Identify which cell holds the provided text, then report its [X, Y] central coordinate. 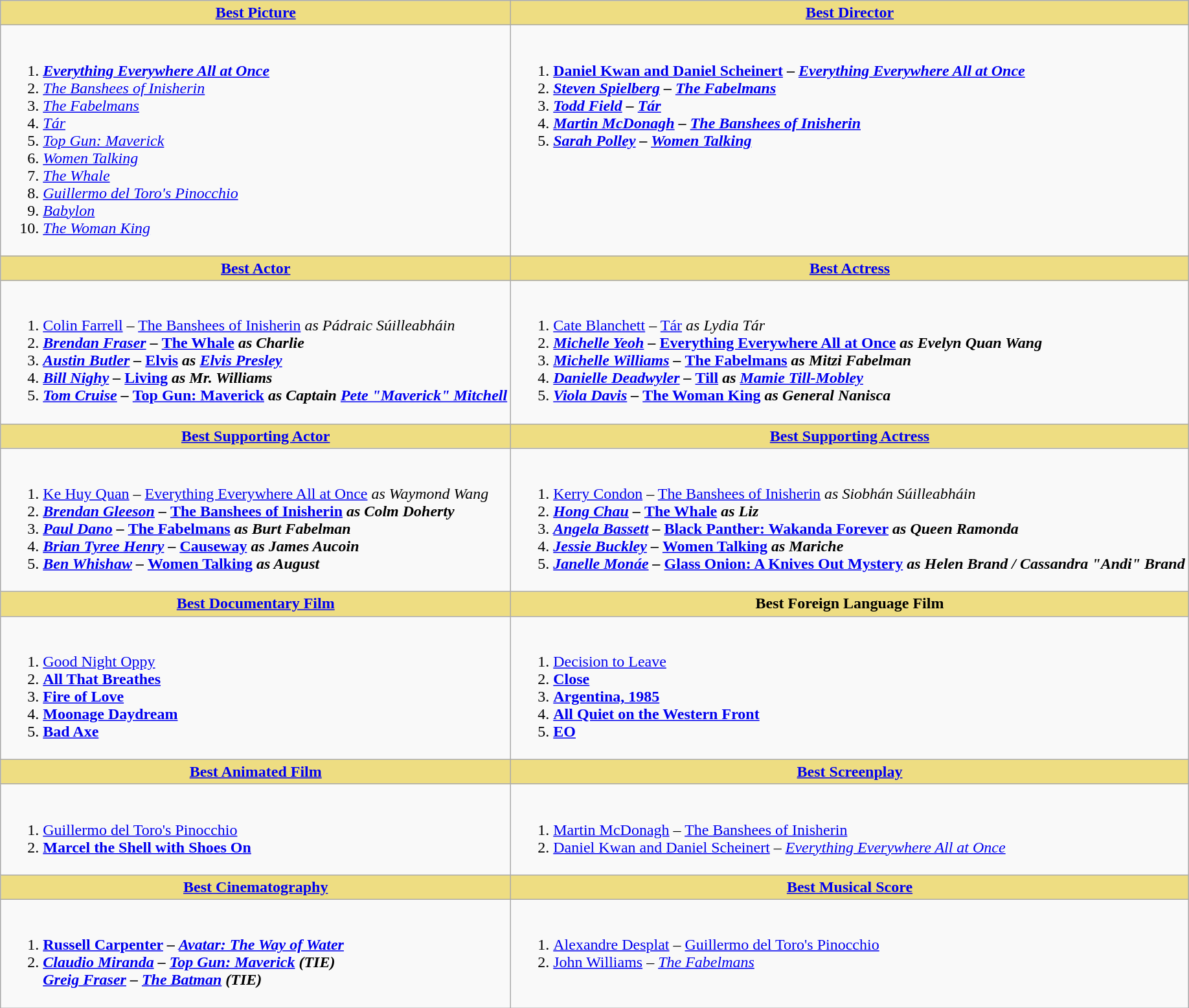
Best Documentary Film [256, 604]
Guillermo del Toro's PinocchioMarcel the Shell with Shoes On [256, 829]
Best Supporting Actress [850, 436]
Best Animated Film [256, 772]
Best Picture [256, 13]
Good Night OppyAll That BreathesFire of LoveMoonage DaydreamBad Axe [256, 688]
Best Actor [256, 268]
Best Screenplay [850, 772]
Best Cinematography [256, 887]
Best Actress [850, 268]
Best Director [850, 13]
Alexandre Desplat – Guillermo del Toro's PinocchioJohn Williams – The Fabelmans [850, 954]
Best Musical Score [850, 887]
Russell Carpenter – Avatar: The Way of WaterClaudio Miranda – Top Gun: Maverick (TIE)Greig Fraser – The Batman (TIE) [256, 954]
Martin McDonagh – The Banshees of InisherinDaniel Kwan and Daniel Scheinert – Everything Everywhere All at Once [850, 829]
Decision to LeaveCloseArgentina, 1985All Quiet on the Western FrontEO [850, 688]
Best Supporting Actor [256, 436]
Best Foreign Language Film [850, 604]
